Return the (x, y) coordinate for the center point of the cell that contains the specified text.  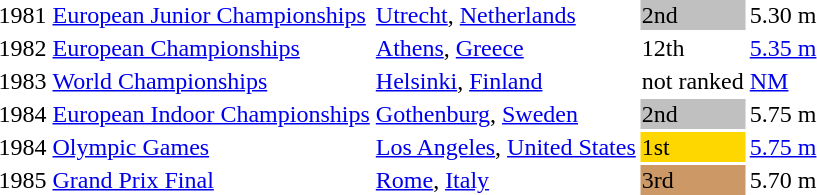
3rd (692, 180)
European Indoor Championships (211, 114)
Helsinki, Finland (506, 81)
Gothenburg, Sweden (506, 114)
1st (692, 147)
Athens, Greece (506, 48)
European Championships (211, 48)
World Championships (211, 81)
Olympic Games (211, 147)
Rome, Italy (506, 180)
Utrecht, Netherlands (506, 15)
Grand Prix Final (211, 180)
not ranked (692, 81)
European Junior Championships (211, 15)
12th (692, 48)
Los Angeles, United States (506, 147)
